Search for the cell housing the specified text and yield its (x, y) center coordinate. 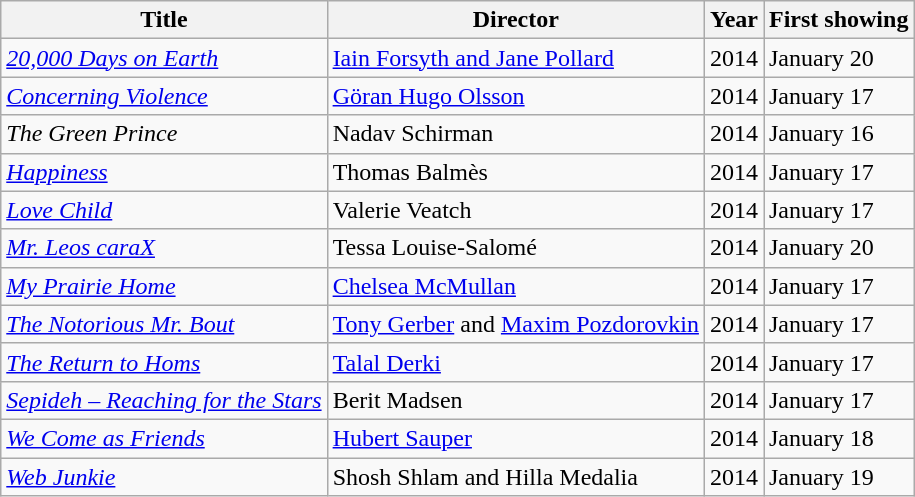
The Notorious Mr. Bout (164, 324)
Tony Gerber and Maxim Pozdorovkin (516, 324)
Berit Madsen (516, 400)
Concerning Violence (164, 96)
The Green Prince (164, 134)
Title (164, 20)
January 16 (839, 134)
We Come as Friends (164, 438)
Web Junkie (164, 477)
Nadav Schirman (516, 134)
Göran Hugo Olsson (516, 96)
January 18 (839, 438)
Chelsea McMullan (516, 286)
Talal Derki (516, 362)
Mr. Leos caraX (164, 248)
Hubert Sauper (516, 438)
Sepideh – Reaching for the Stars (164, 400)
Tessa Louise-Salomé (516, 248)
Love Child (164, 210)
The Return to Homs (164, 362)
Director (516, 20)
Shosh Shlam and Hilla Medalia (516, 477)
20,000 Days on Earth (164, 58)
Valerie Veatch (516, 210)
First showing (839, 20)
Thomas Balmès (516, 172)
Happiness (164, 172)
Year (734, 20)
My Prairie Home (164, 286)
Iain Forsyth and Jane Pollard (516, 58)
January 19 (839, 477)
